Find where the given text appears and provide that cell's center as (x, y) coordinate. 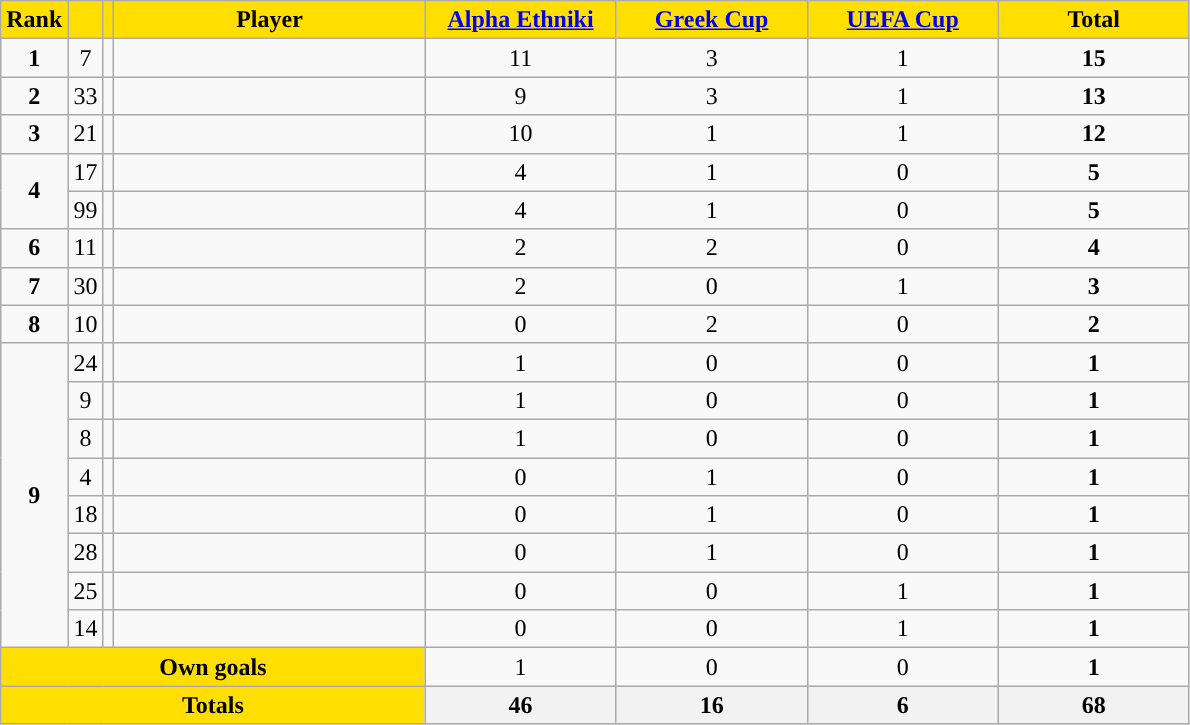
Alpha Ethniki (520, 20)
46 (520, 705)
Player (270, 20)
33 (86, 96)
Total (1094, 20)
18 (86, 515)
Greek Cup (712, 20)
UEFA Cup (902, 20)
17 (86, 172)
68 (1094, 705)
99 (86, 210)
28 (86, 553)
Own goals (213, 667)
30 (86, 286)
24 (86, 362)
15 (1094, 58)
14 (86, 629)
12 (1094, 134)
13 (1094, 96)
21 (86, 134)
16 (712, 705)
Rank (34, 20)
Totals (213, 705)
25 (86, 591)
